Determine the (X, Y) coordinate at the center of the cell enclosing the given text.  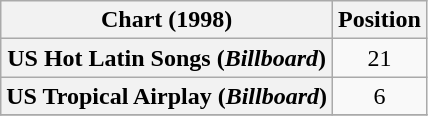
Chart (1998) (167, 20)
Position (380, 20)
6 (380, 96)
21 (380, 58)
US Tropical Airplay (Billboard) (167, 96)
US Hot Latin Songs (Billboard) (167, 58)
